Locate the cell with the specified text and output its [X, Y] center coordinate. 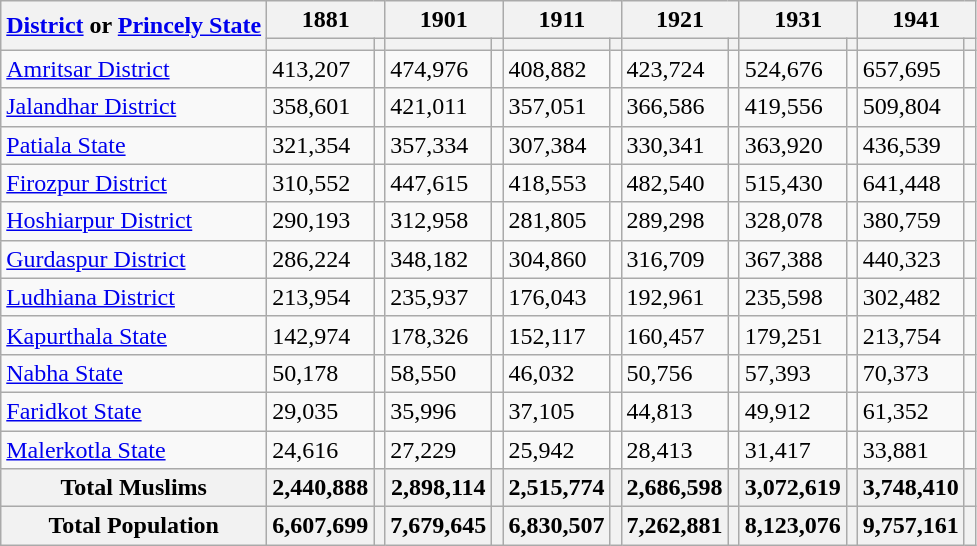
Patiala State [134, 145]
Jalandhar District [134, 107]
50,178 [320, 373]
152,117 [556, 335]
419,556 [792, 107]
49,912 [792, 411]
8,123,076 [792, 526]
524,676 [792, 69]
Faridkot State [134, 411]
235,937 [438, 297]
1931 [798, 20]
3,072,619 [792, 488]
330,341 [674, 145]
35,996 [438, 411]
28,413 [674, 449]
7,679,645 [438, 526]
192,961 [674, 297]
61,352 [910, 411]
Firozpur District [134, 183]
515,430 [792, 183]
46,032 [556, 373]
142,974 [320, 335]
418,553 [556, 183]
176,043 [556, 297]
2,440,888 [320, 488]
289,298 [674, 221]
363,920 [792, 145]
37,105 [556, 411]
Hoshiarpur District [134, 221]
474,976 [438, 69]
281,805 [556, 221]
321,354 [320, 145]
2,515,774 [556, 488]
482,540 [674, 183]
178,326 [438, 335]
Gurdaspur District [134, 259]
57,393 [792, 373]
29,035 [320, 411]
6,607,699 [320, 526]
380,759 [910, 221]
423,724 [674, 69]
33,881 [910, 449]
27,229 [438, 449]
316,709 [674, 259]
348,182 [438, 259]
436,539 [910, 145]
447,615 [438, 183]
Amritsar District [134, 69]
70,373 [910, 373]
1941 [916, 20]
421,011 [438, 107]
Nabha State [134, 373]
44,813 [674, 411]
24,616 [320, 449]
657,695 [910, 69]
District or Princely State [134, 26]
408,882 [556, 69]
1911 [562, 20]
Ludhiana District [134, 297]
1921 [680, 20]
328,078 [792, 221]
7,262,881 [674, 526]
357,334 [438, 145]
2,686,598 [674, 488]
641,448 [910, 183]
304,860 [556, 259]
302,482 [910, 297]
6,830,507 [556, 526]
1901 [444, 20]
213,754 [910, 335]
50,756 [674, 373]
307,384 [556, 145]
160,457 [674, 335]
286,224 [320, 259]
213,954 [320, 297]
179,251 [792, 335]
357,051 [556, 107]
9,757,161 [910, 526]
31,417 [792, 449]
358,601 [320, 107]
440,323 [910, 259]
3,748,410 [910, 488]
Kapurthala State [134, 335]
312,958 [438, 221]
509,804 [910, 107]
Total Muslims [134, 488]
58,550 [438, 373]
310,552 [320, 183]
Total Population [134, 526]
235,598 [792, 297]
290,193 [320, 221]
367,388 [792, 259]
1881 [326, 20]
Malerkotla State [134, 449]
413,207 [320, 69]
366,586 [674, 107]
25,942 [556, 449]
2,898,114 [438, 488]
